Return the [X, Y] coordinate for the center point of the cell that contains the specified text.  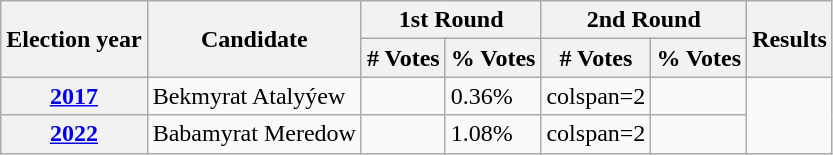
Candidate [254, 39]
Babamyrat Meredow [254, 134]
0.36% [493, 96]
2nd Round [644, 20]
1.08% [493, 134]
Bekmyrat Atalyýew [254, 96]
2022 [74, 134]
1st Round [450, 20]
2017 [74, 96]
Election year [74, 39]
Results [790, 39]
